Pinpoint the cell where the given text exists, returning its (X, Y) midpoint coordinate. 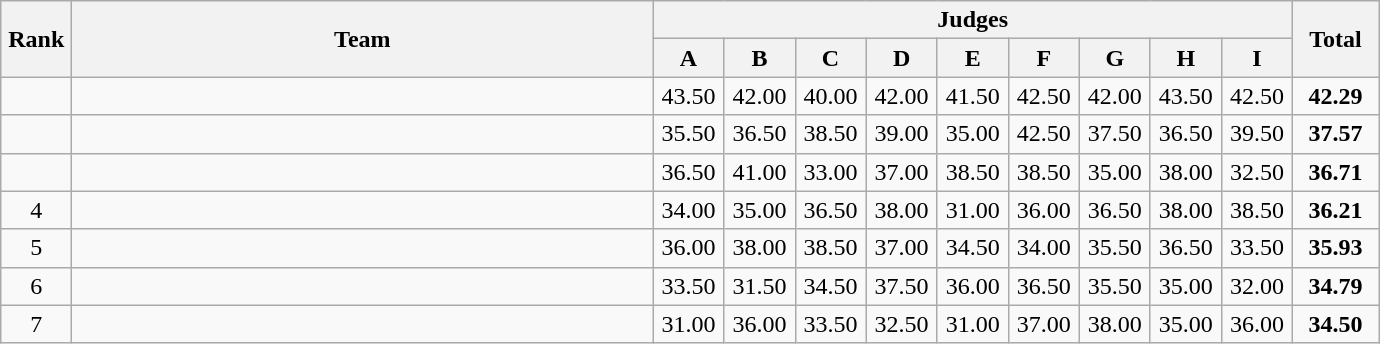
H (1186, 58)
40.00 (830, 96)
31.50 (760, 286)
D (902, 58)
35.93 (1335, 248)
B (760, 58)
37.57 (1335, 134)
36.21 (1335, 210)
36.71 (1335, 172)
A (688, 58)
Total (1335, 39)
Rank (36, 39)
C (830, 58)
6 (36, 286)
33.00 (830, 172)
34.79 (1335, 286)
32.00 (1256, 286)
Judges (973, 20)
39.00 (902, 134)
Team (362, 39)
I (1256, 58)
39.50 (1256, 134)
G (1114, 58)
42.29 (1335, 96)
4 (36, 210)
41.00 (760, 172)
7 (36, 324)
F (1044, 58)
5 (36, 248)
E (972, 58)
41.50 (972, 96)
